For the text-containing cell, return its midpoint in (x, y) coordinate format. 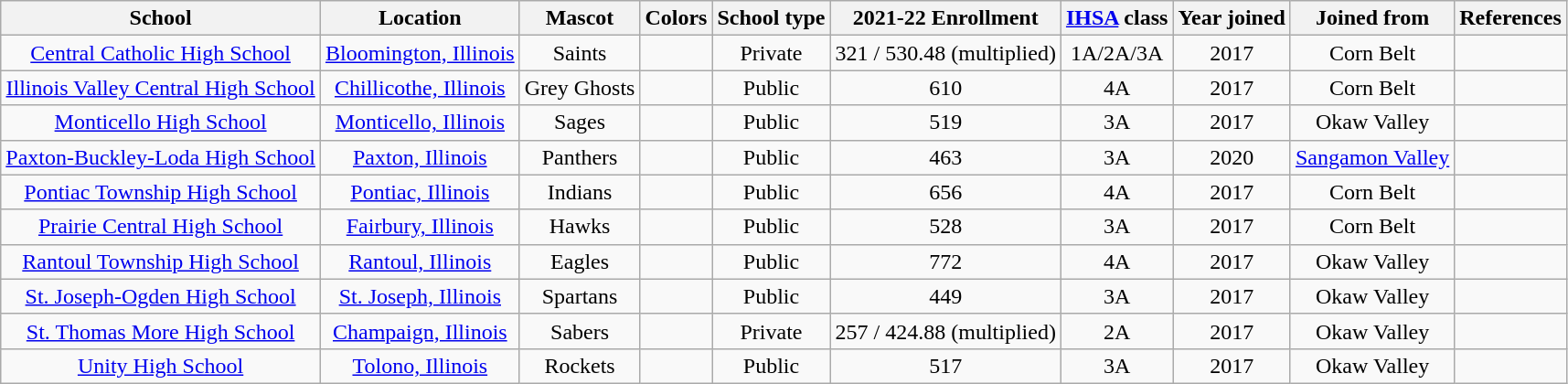
St. Thomas More High School (161, 331)
Sages (580, 123)
Pontiac, Illinois (420, 192)
Bloomington, Illinois (420, 53)
Spartans (580, 296)
Chillicothe, Illinois (420, 88)
321 / 530.48 (multiplied) (945, 53)
517 (945, 366)
Pontiac Township High School (161, 192)
Rantoul, Illinois (420, 261)
Colors (677, 18)
Panthers (580, 157)
519 (945, 123)
Rockets (580, 366)
Central Catholic High School (161, 53)
Rantoul Township High School (161, 261)
Illinois Valley Central High School (161, 88)
656 (945, 192)
528 (945, 227)
Mascot (580, 18)
Eagles (580, 261)
Saints (580, 53)
2021-22 Enrollment (945, 18)
School (161, 18)
Year joined (1232, 18)
Hawks (580, 227)
610 (945, 88)
References (1510, 18)
St. Joseph-Ogden High School (161, 296)
2020 (1232, 157)
Champaign, Illinois (420, 331)
463 (945, 157)
Paxton, Illinois (420, 157)
2A (1116, 331)
Tolono, Illinois (420, 366)
257 / 424.88 (multiplied) (945, 331)
Paxton-Buckley-Loda High School (161, 157)
Sabers (580, 331)
Indians (580, 192)
IHSA class (1116, 18)
Monticello High School (161, 123)
Unity High School (161, 366)
Monticello, Illinois (420, 123)
Fairbury, Illinois (420, 227)
School type (772, 18)
Prairie Central High School (161, 227)
772 (945, 261)
Location (420, 18)
449 (945, 296)
1A/2A/3A (1116, 53)
Grey Ghosts (580, 88)
St. Joseph, Illinois (420, 296)
Sangamon Valley (1371, 157)
Joined from (1371, 18)
